Output the [x, y] coordinate of the center of the cell containing the given text.  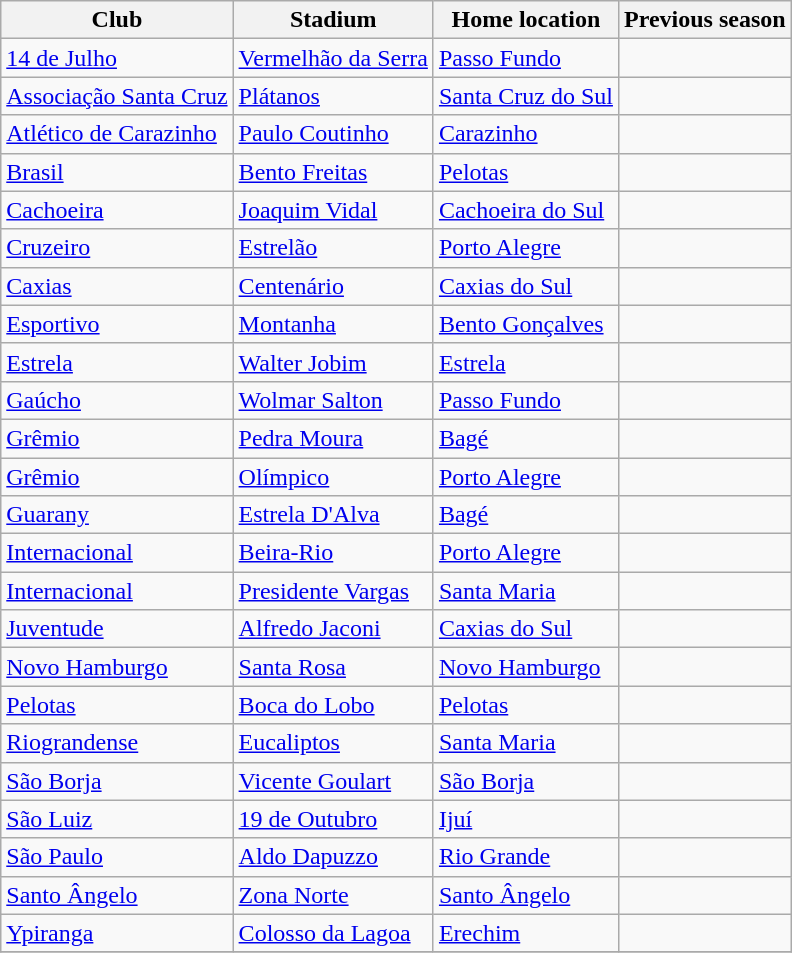
Boca do Lobo [333, 705]
Rio Grande [526, 857]
Pedra Moura [333, 438]
Walter Jobim [333, 362]
Aldo Dapuzzo [333, 857]
São Paulo [117, 857]
Santa Rosa [333, 667]
Centenário [333, 286]
Brasil [117, 172]
Caxias [117, 286]
Esportivo [117, 324]
Estrela D'Alva [333, 515]
Ijuí [526, 819]
Wolmar Salton [333, 400]
Carazinho [526, 134]
Paulo Coutinho [333, 134]
Montanha [333, 324]
Vicente Goulart [333, 781]
Erechim [526, 933]
Gaúcho [117, 400]
Associação Santa Cruz [117, 96]
Joaquim Vidal [333, 210]
São Luiz [117, 819]
Plátanos [333, 96]
Estrelão [333, 248]
14 de Julho [117, 58]
Bento Freitas [333, 172]
Ypiranga [117, 933]
Riograndense [117, 743]
Eucaliptos [333, 743]
Stadium [333, 20]
Juventude [117, 629]
Club [117, 20]
Olímpico [333, 477]
Bento Gonçalves [526, 324]
Previous season [704, 20]
Guarany [117, 515]
Cachoeira do Sul [526, 210]
Cruzeiro [117, 248]
Vermelhão da Serra [333, 58]
Zona Norte [333, 895]
Presidente Vargas [333, 591]
Cachoeira [117, 210]
Alfredo Jaconi [333, 629]
Home location [526, 20]
Santa Cruz do Sul [526, 96]
Beira-Rio [333, 553]
Atlético de Carazinho [117, 134]
19 de Outubro [333, 819]
Colosso da Lagoa [333, 933]
